Find where the given text appears and provide that cell's center as [X, Y] coordinate. 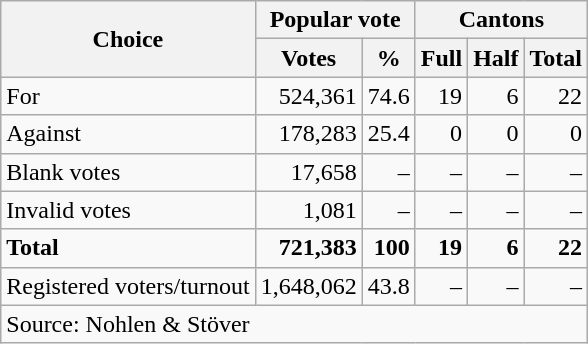
Source: Nohlen & Stöver [294, 324]
Popular vote [335, 20]
178,283 [308, 134]
74.6 [388, 96]
Full [441, 58]
524,361 [308, 96]
Registered voters/turnout [128, 286]
721,383 [308, 248]
Against [128, 134]
1,081 [308, 210]
For [128, 96]
1,648,062 [308, 286]
25.4 [388, 134]
Votes [308, 58]
Blank votes [128, 172]
Cantons [501, 20]
100 [388, 248]
Choice [128, 39]
Invalid votes [128, 210]
% [388, 58]
43.8 [388, 286]
Half [496, 58]
17,658 [308, 172]
